Pinpoint the cell where the given text exists, returning its [X, Y] midpoint coordinate. 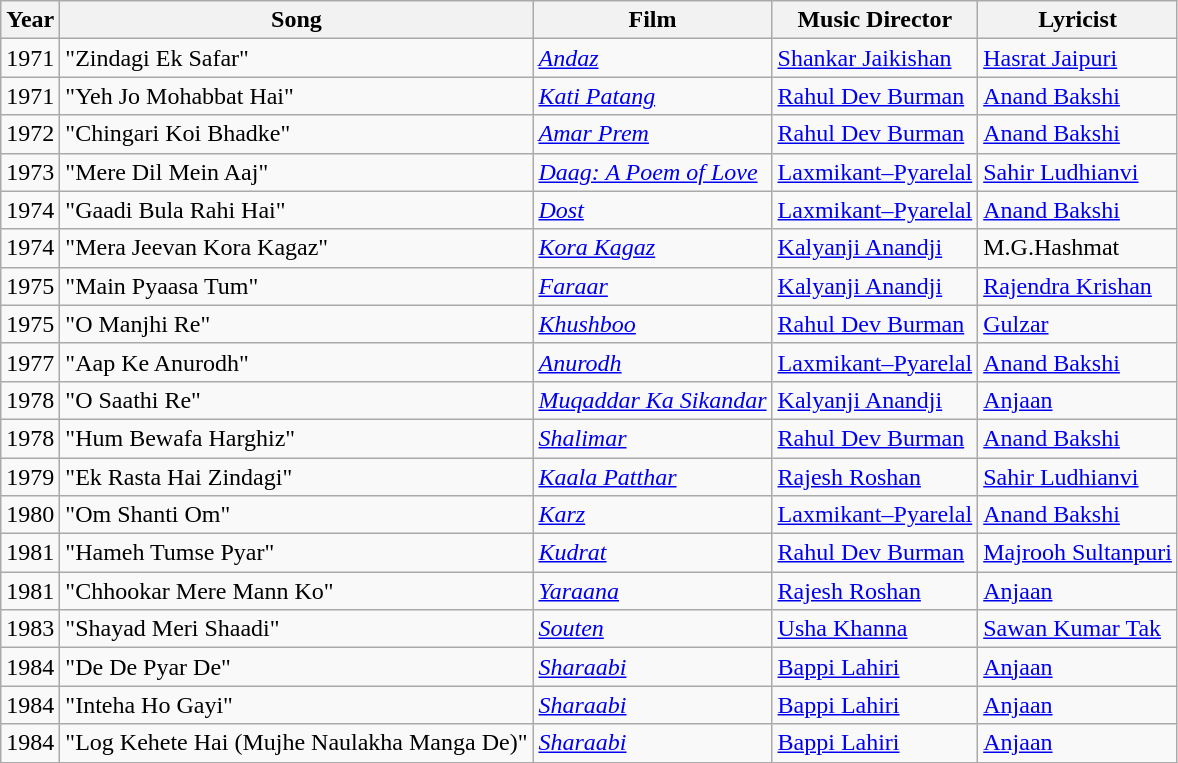
Rajendra Krishan [1078, 286]
"Yeh Jo Mohabbat Hai" [296, 96]
"Ek Rasta Hai Zindagi" [296, 477]
Karz [652, 515]
"De De Pyar De" [296, 667]
"Main Pyaasa Tum" [296, 286]
"O Manjhi Re" [296, 324]
Majrooh Sultanpuri [1078, 553]
Amar Prem [652, 134]
Song [296, 20]
Gulzar [1078, 324]
"Log Kehete Hai (Mujhe Naulakha Manga De)" [296, 743]
"Gaadi Bula Rahi Hai" [296, 210]
"O Saathi Re" [296, 400]
1983 [30, 629]
1979 [30, 477]
Kora Kagaz [652, 248]
Sawan Kumar Tak [1078, 629]
"Om Shanti Om" [296, 515]
"Aap Ke Anurodh" [296, 362]
Film [652, 20]
Souten [652, 629]
"Hum Bewafa Harghiz" [296, 438]
1972 [30, 134]
Kati Patang [652, 96]
Faraar [652, 286]
Hasrat Jaipuri [1078, 58]
Shalimar [652, 438]
Shankar Jaikishan [875, 58]
Khushboo [652, 324]
"Mere Dil Mein Aaj" [296, 172]
"Zindagi Ek Safar" [296, 58]
"Chhookar Mere Mann Ko" [296, 591]
Yaraana [652, 591]
Kaala Patthar [652, 477]
"Hameh Tumse Pyar" [296, 553]
Andaz [652, 58]
"Inteha Ho Gayi" [296, 705]
Muqaddar Ka Sikandar [652, 400]
Kudrat [652, 553]
"Mera Jeevan Kora Kagaz" [296, 248]
Dost [652, 210]
1977 [30, 362]
1973 [30, 172]
Anurodh [652, 362]
"Chingari Koi Bhadke" [296, 134]
M.G.Hashmat [1078, 248]
Year [30, 20]
Usha Khanna [875, 629]
Daag: A Poem of Love [652, 172]
"Shayad Meri Shaadi" [296, 629]
Music Director [875, 20]
1980 [30, 515]
Lyricist [1078, 20]
